Scan for the cell matching the given text and deliver its (x, y) coordinate at center. 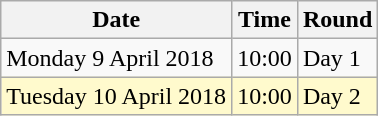
Tuesday 10 April 2018 (116, 96)
Monday 9 April 2018 (116, 58)
Time (265, 20)
Date (116, 20)
Day 2 (337, 96)
Day 1 (337, 58)
Round (337, 20)
